Locate the cell with the specified text and output its (x, y) center coordinate. 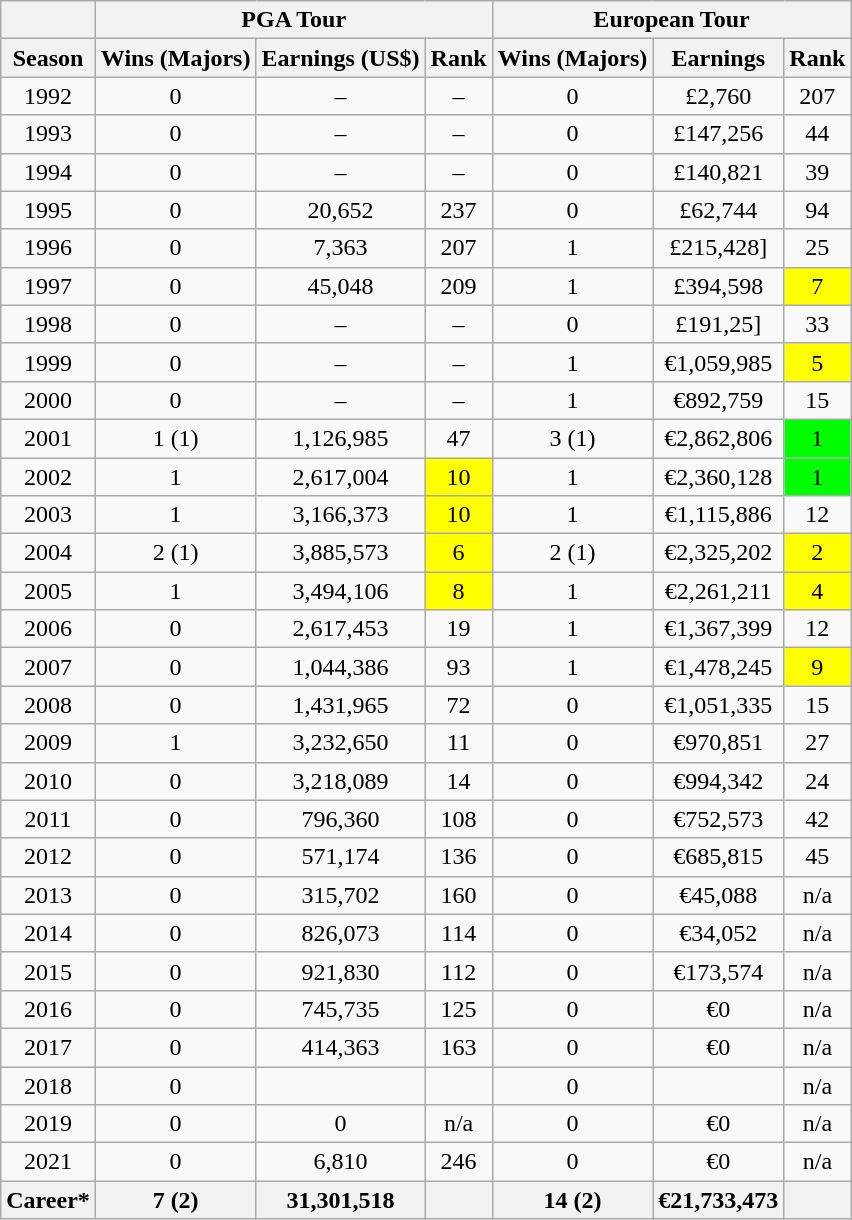
£191,25] (718, 324)
PGA Tour (294, 20)
€45,088 (718, 895)
1,126,985 (340, 438)
1 (1) (176, 438)
2 (818, 553)
246 (458, 1162)
€685,815 (718, 857)
€892,759 (718, 400)
€1,051,335 (718, 705)
5 (818, 362)
3,494,106 (340, 591)
Earnings (US$) (340, 58)
39 (818, 172)
2018 (48, 1085)
£147,256 (718, 134)
1997 (48, 286)
2019 (48, 1124)
33 (818, 324)
2009 (48, 743)
45 (818, 857)
Season (48, 58)
2011 (48, 819)
160 (458, 895)
108 (458, 819)
1999 (48, 362)
11 (458, 743)
72 (458, 705)
20,652 (340, 210)
€21,733,473 (718, 1200)
€1,059,985 (718, 362)
796,360 (340, 819)
£2,760 (718, 96)
25 (818, 248)
125 (458, 1009)
2000 (48, 400)
€1,478,245 (718, 667)
44 (818, 134)
6,810 (340, 1162)
9 (818, 667)
1993 (48, 134)
2004 (48, 553)
Career* (48, 1200)
€994,342 (718, 781)
€752,573 (718, 819)
14 (2) (572, 1200)
4 (818, 591)
€1,367,399 (718, 629)
€1,115,886 (718, 515)
£62,744 (718, 210)
7 (2) (176, 1200)
1,431,965 (340, 705)
£215,428] (718, 248)
1996 (48, 248)
3 (1) (572, 438)
237 (458, 210)
2,617,453 (340, 629)
2013 (48, 895)
1995 (48, 210)
921,830 (340, 971)
19 (458, 629)
8 (458, 591)
112 (458, 971)
European Tour (672, 20)
3,885,573 (340, 553)
2001 (48, 438)
27 (818, 743)
2021 (48, 1162)
2012 (48, 857)
47 (458, 438)
2007 (48, 667)
2002 (48, 477)
93 (458, 667)
€2,325,202 (718, 553)
571,174 (340, 857)
2014 (48, 933)
209 (458, 286)
31,301,518 (340, 1200)
€970,851 (718, 743)
6 (458, 553)
2016 (48, 1009)
24 (818, 781)
3,218,089 (340, 781)
£140,821 (718, 172)
7 (818, 286)
€2,862,806 (718, 438)
14 (458, 781)
€2,261,211 (718, 591)
136 (458, 857)
745,735 (340, 1009)
94 (818, 210)
2003 (48, 515)
1994 (48, 172)
826,073 (340, 933)
45,048 (340, 286)
€173,574 (718, 971)
1992 (48, 96)
2006 (48, 629)
£394,598 (718, 286)
€34,052 (718, 933)
2008 (48, 705)
Earnings (718, 58)
315,702 (340, 895)
2017 (48, 1047)
414,363 (340, 1047)
2010 (48, 781)
2015 (48, 971)
42 (818, 819)
3,232,650 (340, 743)
3,166,373 (340, 515)
114 (458, 933)
2005 (48, 591)
163 (458, 1047)
1998 (48, 324)
2,617,004 (340, 477)
1,044,386 (340, 667)
€2,360,128 (718, 477)
7,363 (340, 248)
